Search for the cell housing the specified text and yield its [X, Y] center coordinate. 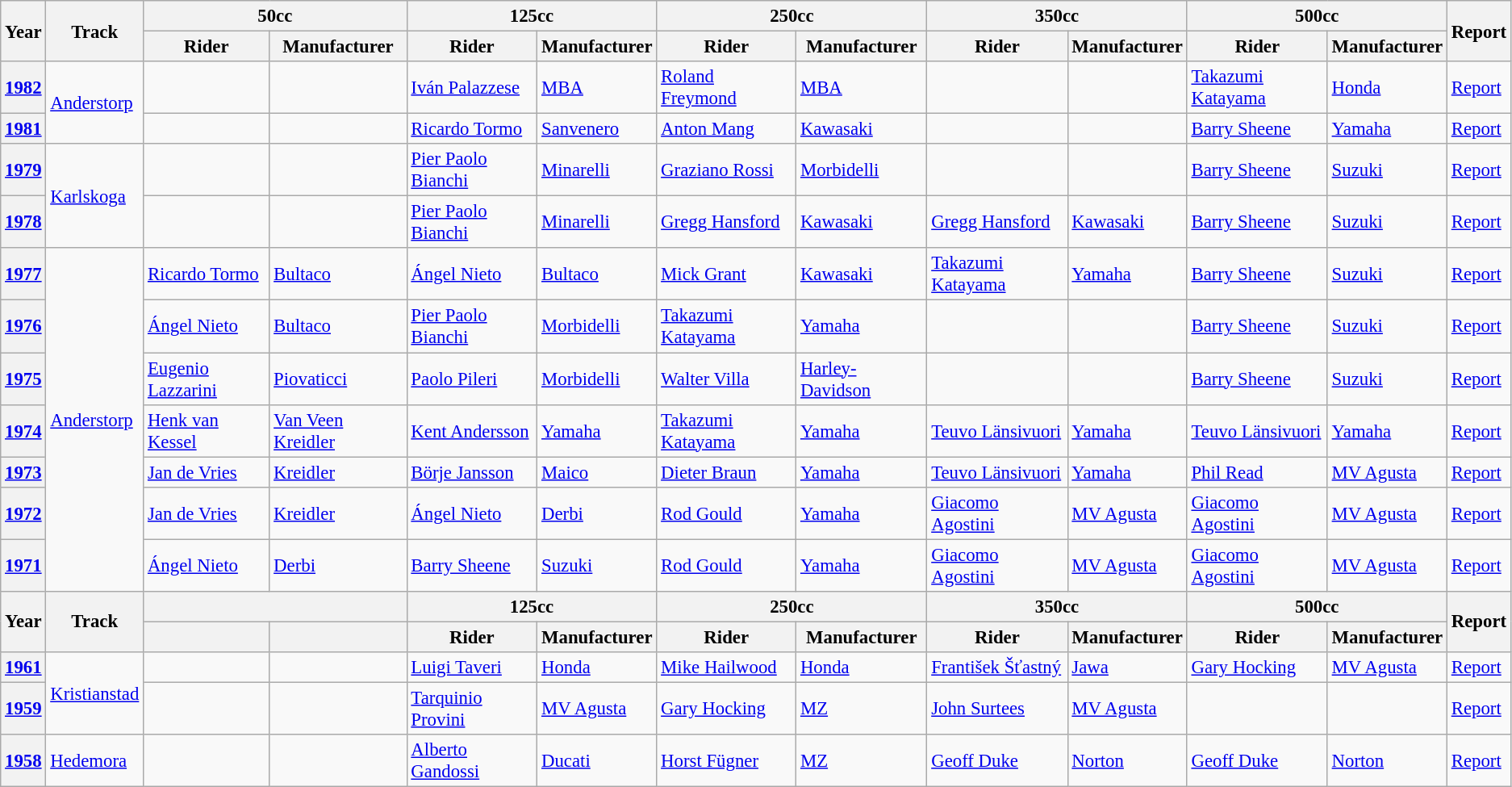
1971 [23, 565]
Sanvenero [597, 129]
1974 [23, 431]
Dieter Braun [726, 472]
Phil Read [1257, 472]
Kristianstad [95, 693]
Luigi Taveri [472, 668]
Maico [597, 472]
1982 [23, 87]
Paolo Pileri [472, 379]
Horst Fügner [726, 760]
Iván Palazzese [472, 87]
Mike Hailwood [726, 668]
Alberto Gandossi [472, 760]
1981 [23, 129]
1978 [23, 223]
1975 [23, 379]
Anton Mang [726, 129]
1959 [23, 709]
Piovaticci [338, 379]
Van Veen Kreidler [338, 431]
Harley-Davidson [862, 379]
Mick Grant [726, 274]
John Surtees [997, 709]
Börje Jansson [472, 472]
Karlskoga [95, 195]
1979 [23, 170]
1961 [23, 668]
František Šťastný [997, 668]
Henk van Kessel [207, 431]
Walter Villa [726, 379]
Hedemora [95, 760]
1958 [23, 760]
1977 [23, 274]
Jawa [1127, 668]
Kent Andersson [472, 431]
Ducati [597, 760]
Tarquinio Provini [472, 709]
Eugenio Lazzarini [207, 379]
50cc [275, 16]
Graziano Rossi [726, 170]
1976 [23, 326]
1973 [23, 472]
1972 [23, 513]
Roland Freymond [726, 87]
